Detect which cell encompasses the target text, then output its [X, Y] center coordinate. 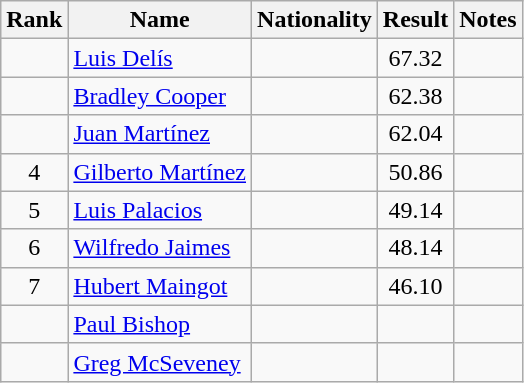
Juan Martínez [160, 134]
62.38 [415, 96]
7 [34, 286]
Luis Delís [160, 58]
Result [415, 20]
48.14 [415, 248]
6 [34, 248]
Bradley Cooper [160, 96]
49.14 [415, 210]
Rank [34, 20]
Greg McSeveney [160, 362]
Name [160, 20]
50.86 [415, 172]
Luis Palacios [160, 210]
Wilfredo Jaimes [160, 248]
Nationality [315, 20]
Gilberto Martínez [160, 172]
Paul Bishop [160, 324]
Notes [488, 20]
67.32 [415, 58]
4 [34, 172]
62.04 [415, 134]
5 [34, 210]
46.10 [415, 286]
Hubert Maingot [160, 286]
